Return (X, Y) of the center of cell containing provided text 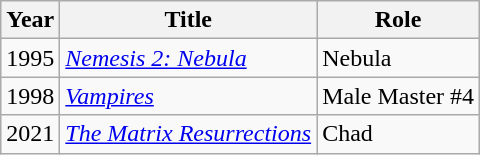
Role (398, 20)
Male Master #4 (398, 96)
Vampires (188, 96)
Nemesis 2: Nebula (188, 58)
2021 (30, 134)
Year (30, 20)
Chad (398, 134)
1995 (30, 58)
Title (188, 20)
Nebula (398, 58)
The Matrix Resurrections (188, 134)
1998 (30, 96)
